Return [X, Y] of the center of cell containing provided text 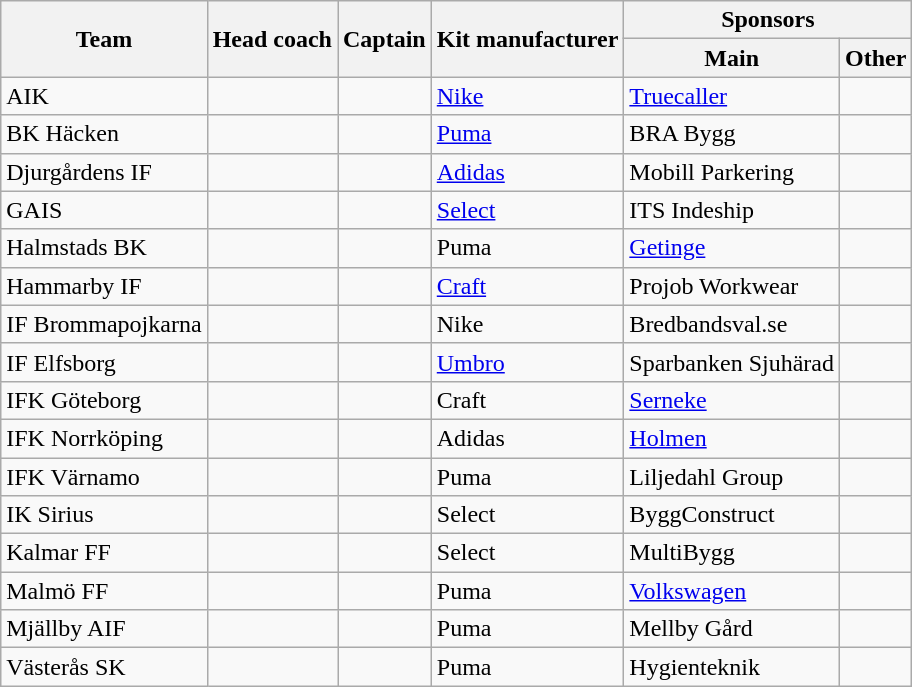
IFK Göteborg [104, 400]
Other [876, 58]
Kit manufacturer [528, 39]
Mjällby AIF [104, 629]
Halmstads BK [104, 248]
Kalmar FF [104, 553]
AIK [104, 96]
IF Brommapojkarna [104, 324]
Team [104, 39]
IK Sirius [104, 515]
Volkswagen [732, 591]
Captain [385, 39]
IFK Norrköping [104, 438]
ITS Indeship [732, 210]
BRA Bygg [732, 134]
GAIS [104, 210]
Djurgårdens IF [104, 172]
Bredbandsval.se [732, 324]
Liljedahl Group [732, 477]
Umbro [528, 362]
Västerås SK [104, 667]
BK Häcken [104, 134]
Mellby Gård [732, 629]
Serneke [732, 400]
Projob Workwear [732, 286]
Sparbanken Sjuhärad [732, 362]
Hammarby IF [104, 286]
Truecaller [732, 96]
Hygienteknik [732, 667]
Main [732, 58]
Malmö FF [104, 591]
MultiBygg [732, 553]
Head coach [272, 39]
ByggConstruct [732, 515]
Sponsors [768, 20]
IF Elfsborg [104, 362]
IFK Värnamo [104, 477]
Getinge [732, 248]
Holmen [732, 438]
Mobill Parkering [732, 172]
